Search for the cell housing the specified text and yield its [x, y] center coordinate. 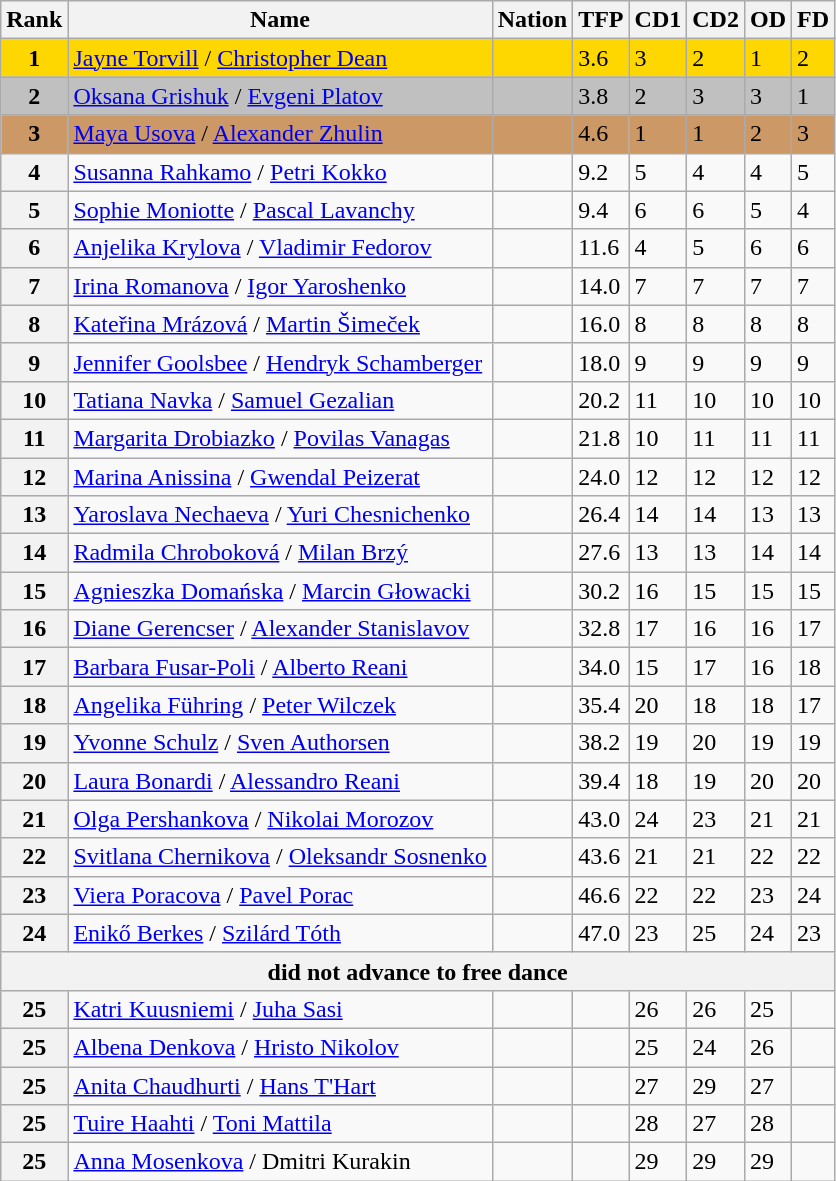
38.2 [601, 743]
Margarita Drobiazko / Povilas Vanagas [280, 438]
CD1 [658, 20]
Anna Mosenkova / Dmitri Kurakin [280, 1162]
11.6 [601, 248]
Olga Pershankova / Nikolai Morozov [280, 819]
Yvonne Schulz / Sven Authorsen [280, 743]
26.4 [601, 515]
46.6 [601, 895]
Radmila Chroboková / Milan Brzý [280, 553]
Albena Denkova / Hristo Nikolov [280, 1047]
Tatiana Navka / Samuel Gezalian [280, 400]
Maya Usova / Alexander Zhulin [280, 134]
32.8 [601, 629]
CD2 [716, 20]
Jennifer Goolsbee / Hendryk Schamberger [280, 362]
Diane Gerencser / Alexander Stanislavov [280, 629]
16.0 [601, 324]
TFP [601, 20]
Agnieszka Domańska / Marcin Głowacki [280, 591]
Kateřina Mrázová / Martin Šimeček [280, 324]
35.4 [601, 705]
47.0 [601, 933]
Angelika Führing / Peter Wilczek [280, 705]
Yaroslava Nechaeva / Yuri Chesnichenko [280, 515]
Viera Poracova / Pavel Porac [280, 895]
Nation [532, 20]
43.0 [601, 819]
3.6 [601, 58]
Svitlana Chernikova / Oleksandr Sosnenko [280, 857]
FD [814, 20]
34.0 [601, 667]
Laura Bonardi / Alessandro Reani [280, 781]
3.8 [601, 96]
24.0 [601, 477]
Jayne Torvill / Christopher Dean [280, 58]
27.6 [601, 553]
9.2 [601, 172]
Sophie Moniotte / Pascal Lavanchy [280, 210]
30.2 [601, 591]
Katri Kuusniemi / Juha Sasi [280, 1009]
Tuire Haahti / Toni Mattila [280, 1124]
Enikő Berkes / Szilárd Tóth [280, 933]
Barbara Fusar-Poli / Alberto Reani [280, 667]
20.2 [601, 400]
Susanna Rahkamo / Petri Kokko [280, 172]
43.6 [601, 857]
9.4 [601, 210]
18.0 [601, 362]
4.6 [601, 134]
Anjelika Krylova / Vladimir Fedorov [280, 248]
Marina Anissina / Gwendal Peizerat [280, 477]
39.4 [601, 781]
OD [768, 20]
21.8 [601, 438]
Oksana Grishuk / Evgeni Platov [280, 96]
Anita Chaudhurti / Hans T'Hart [280, 1085]
did not advance to free dance [418, 971]
Irina Romanova / Igor Yaroshenko [280, 286]
Name [280, 20]
Rank [34, 20]
14.0 [601, 286]
